From the cell containing the given text, extract its center point as [X, Y] coordinate. 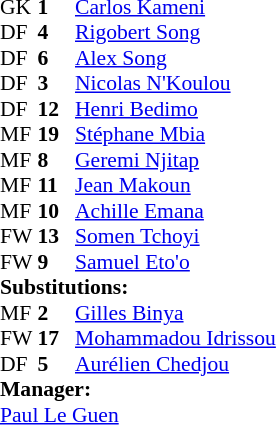
Rigobert Song [176, 33]
5 [57, 364]
Achille Emana [176, 211]
17 [57, 339]
Nicolas N'Koulou [176, 83]
Substitutions: [138, 287]
4 [57, 33]
Geremi Njitap [176, 160]
12 [57, 109]
13 [57, 237]
8 [57, 160]
Aurélien Chedjou [176, 364]
2 [57, 313]
Manager: [138, 389]
10 [57, 211]
Henri Bedimo [176, 109]
Stéphane Mbia [176, 135]
Jean Makoun [176, 185]
Somen Tchoyi [176, 237]
9 [57, 262]
3 [57, 83]
Gilles Binya [176, 313]
Samuel Eto'o [176, 262]
19 [57, 135]
6 [57, 58]
Alex Song [176, 58]
11 [57, 185]
Mohammadou Idrissou [176, 339]
